Capture the cell that displays the provided text and extract its [X, Y] central coordinate. 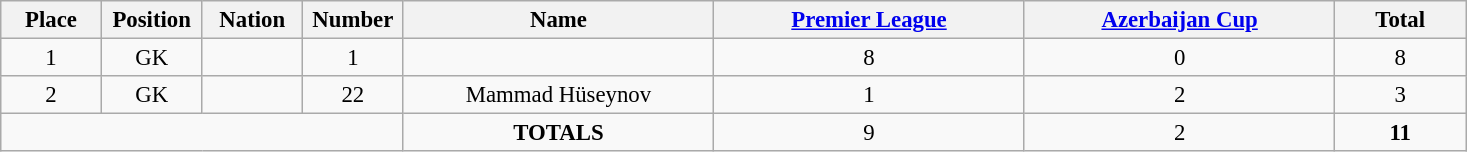
11 [1400, 133]
9 [870, 133]
3 [1400, 95]
Place [52, 20]
22 [354, 95]
Nation [252, 20]
Name [558, 20]
Premier League [870, 20]
0 [1180, 58]
Position [152, 20]
TOTALS [558, 133]
Azerbaijan Cup [1180, 20]
Total [1400, 20]
Mammad Hüseynov [558, 95]
Number [354, 20]
